From the cell containing the given text, extract its center point as (x, y) coordinate. 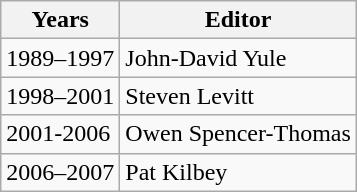
Steven Levitt (238, 96)
Owen Spencer-Thomas (238, 134)
Pat Kilbey (238, 172)
Editor (238, 20)
1989–1997 (60, 58)
Years (60, 20)
2006–2007 (60, 172)
1998–2001 (60, 96)
2001-2006 (60, 134)
John-David Yule (238, 58)
